Scan for the cell matching the given text and deliver its [x, y] coordinate at center. 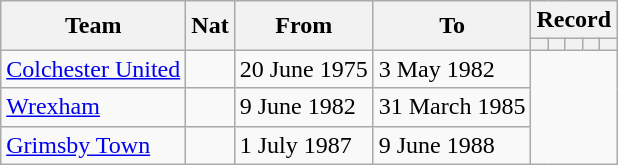
20 June 1975 [304, 69]
9 June 1988 [452, 145]
To [452, 26]
9 June 1982 [304, 107]
From [304, 26]
1 July 1987 [304, 145]
Grimsby Town [94, 145]
3 May 1982 [452, 69]
Team [94, 26]
Wrexham [94, 107]
Nat [210, 26]
Colchester United [94, 69]
Record [574, 20]
31 March 1985 [452, 107]
